Scan for the cell matching the given text and deliver its [X, Y] coordinate at center. 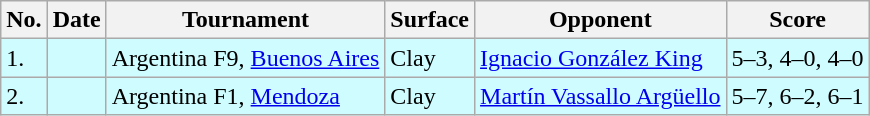
Opponent [601, 20]
Argentina F9, Buenos Aires [246, 58]
Surface [430, 20]
Ignacio González King [601, 58]
Martín Vassallo Argüello [601, 96]
No. [24, 20]
5–3, 4–0, 4–0 [798, 58]
Score [798, 20]
Date [76, 20]
Argentina F1, Mendoza [246, 96]
Tournament [246, 20]
2. [24, 96]
1. [24, 58]
5–7, 6–2, 6–1 [798, 96]
